Determine the (X, Y) coordinate at the center of the cell enclosing the given text.  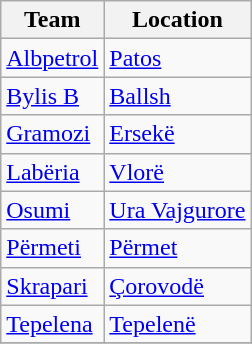
Vlorë (178, 172)
Gramozi (52, 134)
Ura Vajgurore (178, 210)
Përmet (178, 248)
Albpetrol (52, 58)
Ersekë (178, 134)
Team (52, 20)
Osumi (52, 210)
Labëria (52, 172)
Patos (178, 58)
Çorovodë (178, 286)
Location (178, 20)
Skrapari (52, 286)
Ballsh (178, 96)
Përmeti (52, 248)
Tepelenë (178, 324)
Bylis B (52, 96)
Tepelena (52, 324)
